Return the (x, y) coordinate for the center point of the cell that contains the specified text.  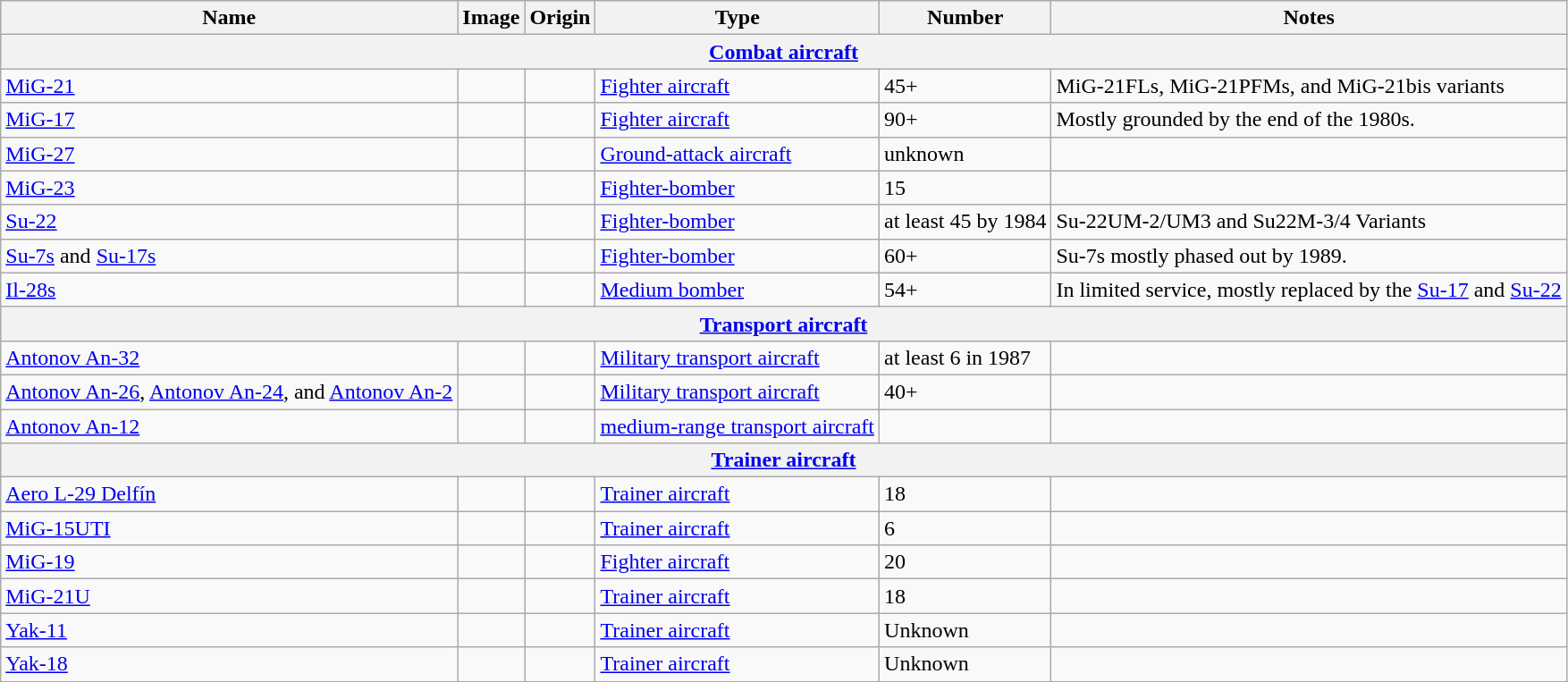
Antonov An-12 (229, 426)
MiG-23 (229, 188)
MiG-21 (229, 86)
15 (965, 188)
Medium bomber (738, 290)
Notes (1309, 18)
In limited service, mostly replaced by the Su-17 and Su-22 (1309, 290)
Su-7s mostly phased out by 1989. (1309, 256)
Yak-18 (229, 664)
Su-22UM-2/UM3 and Su22M-3/4 Variants (1309, 222)
MiG-21U (229, 596)
60+ (965, 256)
Mostly grounded by the end of the 1980s. (1309, 120)
MiG-19 (229, 562)
Image (492, 18)
Yak-11 (229, 630)
54+ (965, 290)
20 (965, 562)
unknown (965, 154)
Transport aircraft (783, 324)
Su-7s and Su-17s (229, 256)
Antonov An-26, Antonov An-24, and Antonov An-2 (229, 392)
at least 45 by 1984 (965, 222)
Su-22 (229, 222)
Ground-attack aircraft (738, 154)
90+ (965, 120)
Number (965, 18)
at least 6 in 1987 (965, 358)
Origin (560, 18)
6 (965, 528)
Aero L-29 Delfín (229, 494)
Antonov An-32 (229, 358)
Type (738, 18)
45+ (965, 86)
MiG-21FLs, MiG-21PFMs, and MiG-21bis variants (1309, 86)
MiG-17 (229, 120)
MiG-15UTI (229, 528)
Combat aircraft (783, 52)
Name (229, 18)
medium-range transport aircraft (738, 426)
40+ (965, 392)
Il-28s (229, 290)
MiG-27 (229, 154)
